Return [x, y] of the center of cell containing provided text 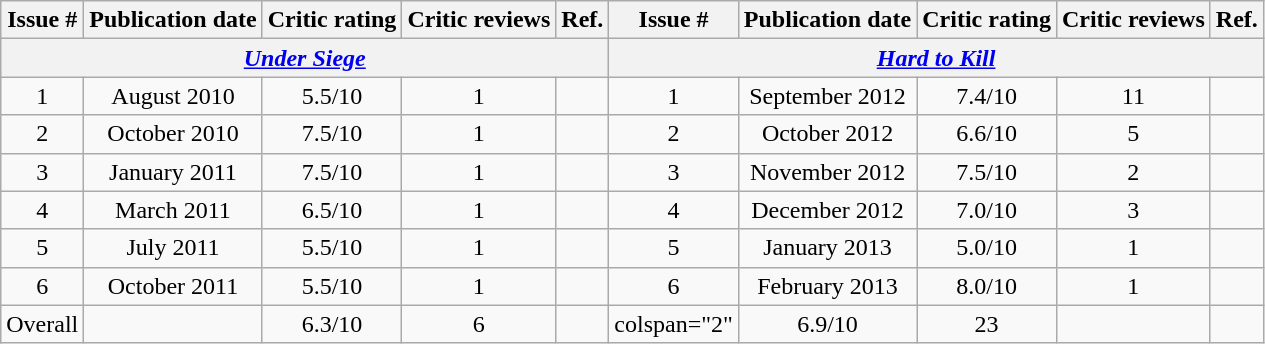
7.0/10 [987, 210]
Hard to Kill [936, 58]
Overall [42, 324]
July 2011 [173, 248]
6.6/10 [987, 134]
5.0/10 [987, 248]
6.3/10 [332, 324]
December 2012 [827, 210]
October 2012 [827, 134]
colspan="2" [674, 324]
11 [1133, 96]
6.5/10 [332, 210]
January 2011 [173, 172]
6.9/10 [827, 324]
8.0/10 [987, 286]
7.4/10 [987, 96]
January 2013 [827, 248]
March 2011 [173, 210]
November 2012 [827, 172]
August 2010 [173, 96]
Under Siege [305, 58]
23 [987, 324]
October 2011 [173, 286]
February 2013 [827, 286]
October 2010 [173, 134]
September 2012 [827, 96]
